Provide the (X, Y) coordinate of the cell's center where the given text is located.  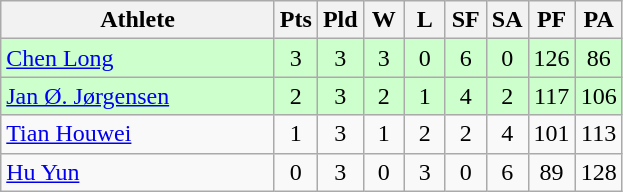
89 (552, 172)
128 (598, 172)
L (424, 20)
PA (598, 20)
W (384, 20)
113 (598, 134)
106 (598, 96)
117 (552, 96)
126 (552, 58)
Tian Houwei (138, 134)
SF (466, 20)
Jan Ø. Jørgensen (138, 96)
PF (552, 20)
Hu Yun (138, 172)
Pld (340, 20)
Pts (296, 20)
Athlete (138, 20)
86 (598, 58)
101 (552, 134)
SA (507, 20)
Chen Long (138, 58)
